Search for the cell housing the specified text and yield its (X, Y) center coordinate. 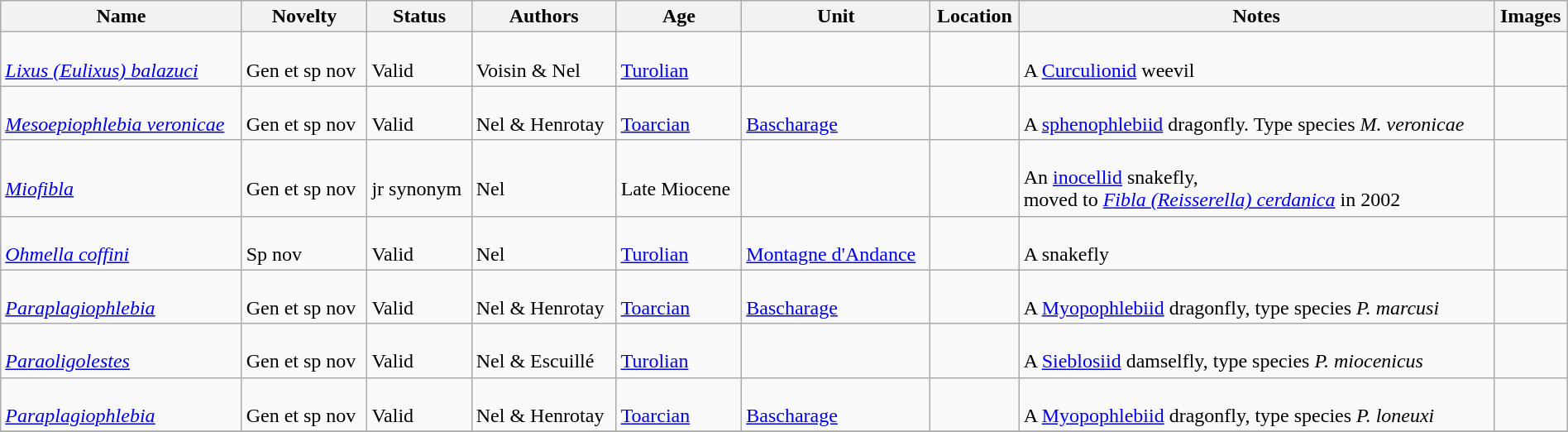
Nel & Escuillé (544, 351)
Images (1530, 17)
Voisin & Nel (544, 60)
Ohmella coffini (121, 243)
A snakefly (1256, 243)
jr synonym (419, 178)
Location (974, 17)
Lixus (Eulixus) balazuci (121, 60)
Paraoligolestes (121, 351)
Sp nov (304, 243)
Status (419, 17)
Age (679, 17)
A Myopophlebiid dragonfly, type species P. marcusi (1256, 296)
Montagne d'Andance (836, 243)
Mesoepiophlebia veronicae (121, 113)
A sphenophlebiid dragonfly. Type species M. veronicae (1256, 113)
Name (121, 17)
A Sieblosiid damselfly, type species P. miocenicus (1256, 351)
A Curculionid weevil (1256, 60)
A Myopophlebiid dragonfly, type species P. loneuxi (1256, 404)
Miofibla (121, 178)
Novelty (304, 17)
Authors (544, 17)
Unit (836, 17)
Notes (1256, 17)
An inocellid snakefly, moved to Fibla (Reisserella) cerdanica in 2002 (1256, 178)
Late Miocene (679, 178)
